Identify which cell holds the provided text, then report its (X, Y) central coordinate. 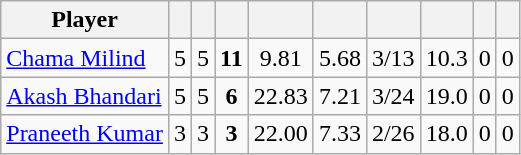
3/13 (393, 58)
5.68 (340, 58)
7.21 (340, 96)
Praneeth Kumar (85, 134)
Player (85, 20)
9.81 (280, 58)
11 (232, 58)
10.3 (446, 58)
22.00 (280, 134)
22.83 (280, 96)
3/24 (393, 96)
Chama Milind (85, 58)
19.0 (446, 96)
7.33 (340, 134)
2/26 (393, 134)
6 (232, 96)
Akash Bhandari (85, 96)
18.0 (446, 134)
